Scan for the cell matching the given text and deliver its [X, Y] coordinate at center. 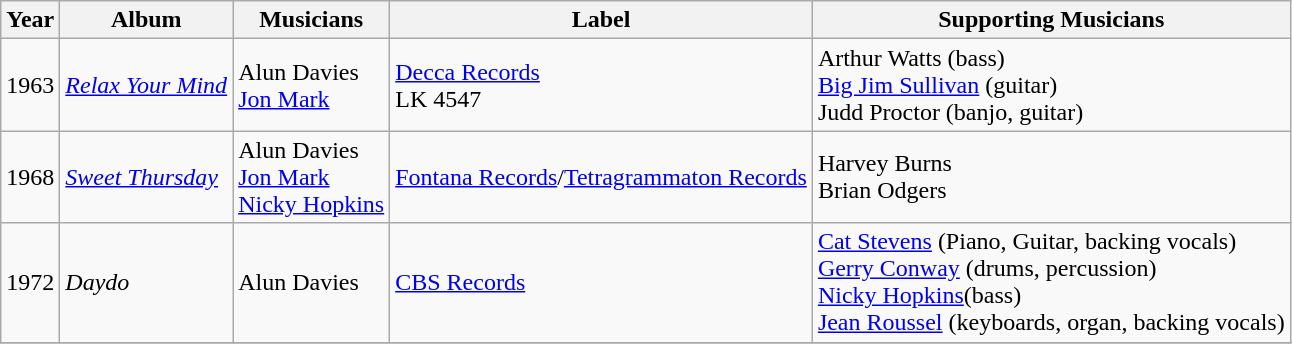
Alun DaviesJon MarkNicky Hopkins [312, 177]
Supporting Musicians [1051, 20]
Relax Your Mind [146, 85]
Alun Davies [312, 282]
Arthur Watts (bass)Big Jim Sullivan (guitar)Judd Proctor (banjo, guitar) [1051, 85]
1963 [30, 85]
1968 [30, 177]
Decca Records LK 4547 [602, 85]
Fontana Records/Tetragrammaton Records [602, 177]
Daydo [146, 282]
Album [146, 20]
1972 [30, 282]
Musicians [312, 20]
Sweet Thursday [146, 177]
Label [602, 20]
Cat Stevens (Piano, Guitar, backing vocals)Gerry Conway (drums, percussion)Nicky Hopkins(bass) Jean Roussel (keyboards, organ, backing vocals) [1051, 282]
Year [30, 20]
Alun DaviesJon Mark [312, 85]
Harvey BurnsBrian Odgers [1051, 177]
CBS Records [602, 282]
